Find where the given text appears and provide that cell's center as [x, y] coordinate. 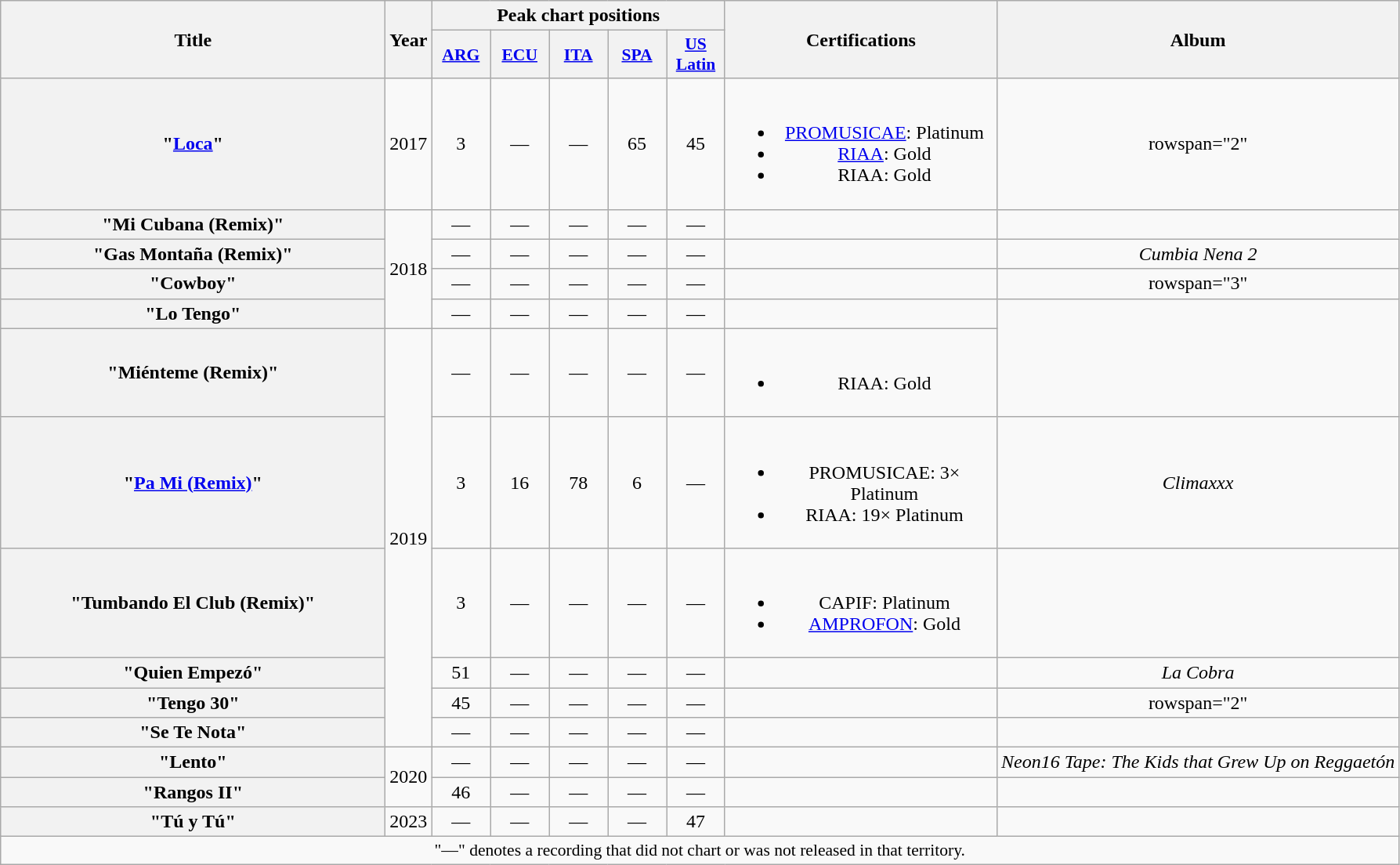
"Tú y Tú" [193, 822]
"Cowboy" [193, 284]
"Tengo 30" [193, 703]
"Pa Mi (Remix)" [193, 483]
Title [193, 39]
2023 [409, 822]
PROMUSICAE: 3× PlatinumRIAA: 19× Platinum [860, 483]
ITA [578, 55]
SPA [638, 55]
78 [578, 483]
Cumbia Nena 2 [1197, 254]
6 [638, 483]
rowspan="3" [1197, 284]
"Gas Montaña (Remix)" [193, 254]
46 [461, 792]
PROMUSICAE: PlatinumRIAA: Gold RIAA: Gold [860, 144]
RIAA: Gold [860, 373]
Climaxxx [1197, 483]
USLatin [696, 55]
"Miénteme (Remix)" [193, 373]
La Cobra [1197, 672]
"Lo Tengo" [193, 313]
Year [409, 39]
Certifications [860, 39]
2020 [409, 777]
"—" denotes a recording that did not chart or was not released in that territory. [700, 851]
"Se Te Nota" [193, 733]
"Quien Empezó" [193, 672]
"Mi Cubana (Remix)" [193, 224]
65 [638, 144]
CAPIF: PlatinumAMPROFON: Gold [860, 603]
"Tumbando El Club (Remix)" [193, 603]
"Rangos II" [193, 792]
Peak chart positions [578, 16]
"Lento" [193, 762]
ECU [520, 55]
16 [520, 483]
47 [696, 822]
Album [1197, 39]
"Loca" [193, 144]
2019 [409, 537]
2017 [409, 144]
ARG [461, 55]
2018 [409, 269]
Neon16 Tape: The Kids that Grew Up on Reggaetón [1197, 762]
51 [461, 672]
